Scan for the cell matching the given text and deliver its [X, Y] coordinate at center. 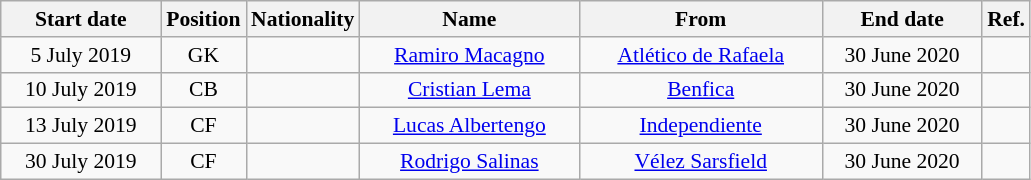
From [700, 19]
Position [204, 19]
Lucas Albertengo [469, 126]
Start date [81, 19]
End date [902, 19]
10 July 2019 [81, 90]
Benfica [700, 90]
Ref. [1006, 19]
Vélez Sarsfield [700, 162]
CB [204, 90]
GK [204, 55]
Independiente [700, 126]
Ramiro Macagno [469, 55]
Atlético de Rafaela [700, 55]
Rodrigo Salinas [469, 162]
Cristian Lema [469, 90]
Nationality [302, 19]
5 July 2019 [81, 55]
30 July 2019 [81, 162]
13 July 2019 [81, 126]
Name [469, 19]
